Extract the [x, y] coordinate from the center of the cell holding the provided text.  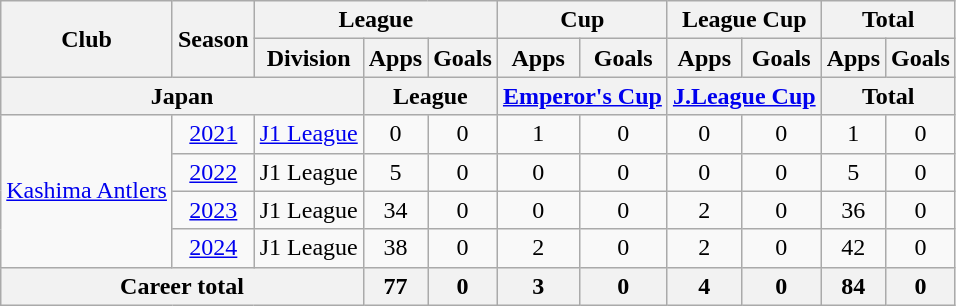
2022 [213, 172]
34 [395, 210]
77 [395, 286]
Career total [182, 286]
Japan [182, 96]
Season [213, 39]
Cup [582, 20]
League Cup [744, 20]
2023 [213, 210]
Emperor's Cup [582, 96]
Division [308, 58]
42 [853, 248]
3 [538, 286]
Club [87, 39]
2024 [213, 248]
J.League Cup [744, 96]
84 [853, 286]
36 [853, 210]
Kashima Antlers [87, 191]
2021 [213, 134]
4 [704, 286]
38 [395, 248]
